Return the [X, Y] coordinate for the center point of the cell that contains the specified text.  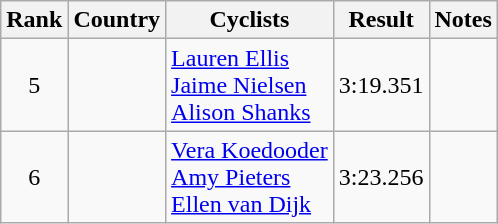
Cyclists [250, 20]
Country [117, 20]
3:19.351 [381, 85]
Result [381, 20]
5 [34, 85]
Lauren EllisJaime NielsenAlison Shanks [250, 85]
Vera KoedooderAmy PietersEllen van Dijk [250, 177]
6 [34, 177]
Rank [34, 20]
Notes [463, 20]
3:23.256 [381, 177]
